Determine the (X, Y) coordinate at the center of the cell enclosing the given text.  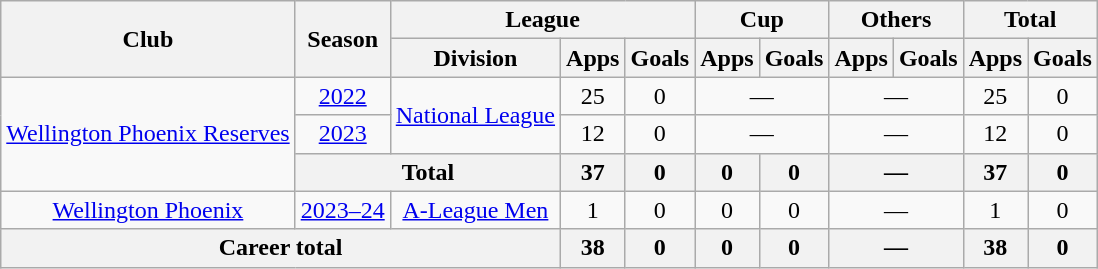
Club (148, 39)
Wellington Phoenix Reserves (148, 134)
Cup (762, 20)
Others (896, 20)
2022 (342, 96)
Season (342, 39)
A-League Men (475, 210)
League (542, 20)
National League (475, 115)
Wellington Phoenix (148, 210)
Division (475, 58)
2023 (342, 134)
Career total (281, 248)
2023–24 (342, 210)
